Capture the cell that displays the provided text and extract its [X, Y] central coordinate. 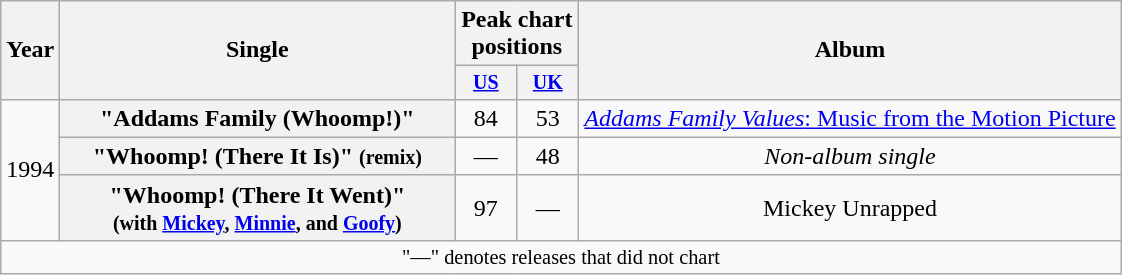
Peak chartpositions [517, 34]
Year [30, 50]
"Addams Family (Whoomp!)" [258, 118]
UK [548, 82]
1994 [30, 170]
US [486, 82]
Non-album single [850, 156]
48 [548, 156]
"Whoomp! (There It Went)"(with Mickey, Minnie, and Goofy) [258, 208]
84 [486, 118]
97 [486, 208]
Mickey Unrapped [850, 208]
"—" denotes releases that did not chart [561, 257]
53 [548, 118]
Addams Family Values: Music from the Motion Picture [850, 118]
Single [258, 50]
"Whoomp! (There It Is)" (remix) [258, 156]
Album [850, 50]
